Determine the (x, y) coordinate at the center of the cell enclosing the given text.  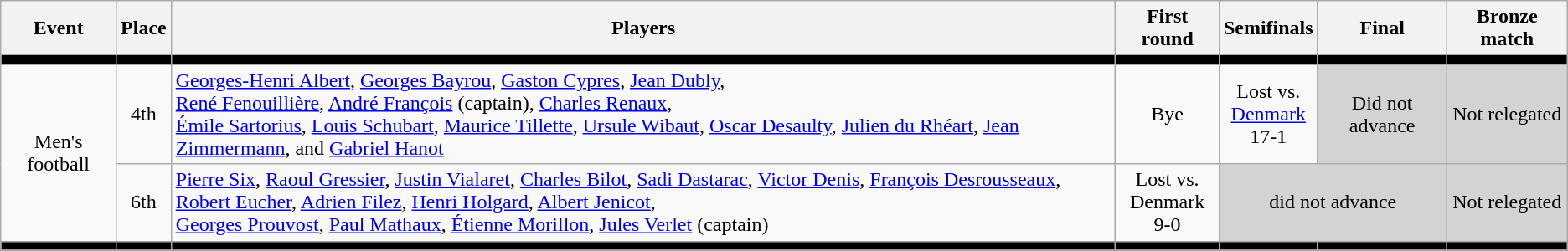
First round (1168, 28)
Event (59, 28)
Lost vs. Denmark 17-1 (1268, 114)
Place (144, 28)
Men's football (59, 152)
6th (144, 202)
Did not advance (1382, 114)
did not advance (1333, 202)
Bye (1168, 114)
Players (643, 28)
Lost vs. Denmark 9-0 (1168, 202)
Final (1382, 28)
Semifinals (1268, 28)
Bronze match (1507, 28)
4th (144, 114)
